Scan for the cell matching the given text and deliver its [X, Y] coordinate at center. 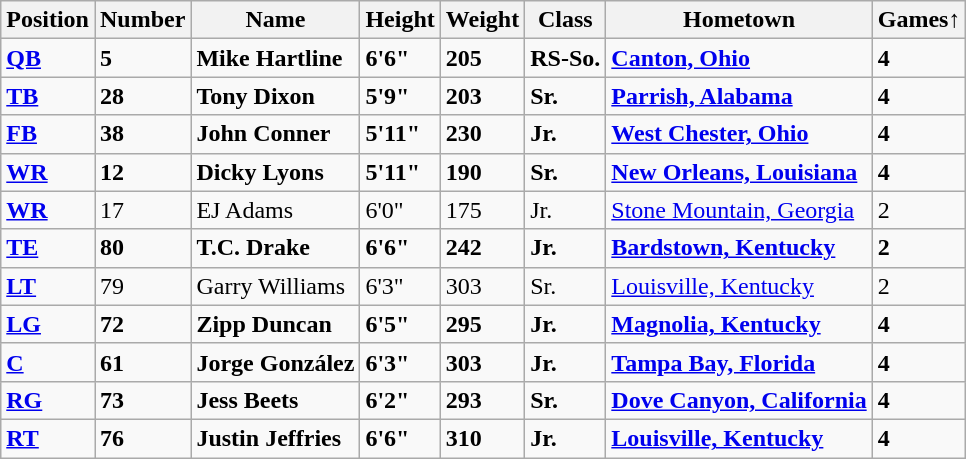
Name [276, 20]
295 [482, 324]
RS-So. [566, 58]
Parrish, Alabama [739, 96]
190 [482, 172]
73 [142, 400]
Mike Hartline [276, 58]
Hometown [739, 20]
Dicky Lyons [276, 172]
38 [142, 134]
RT [48, 438]
6'0" [400, 210]
Jorge González [276, 362]
LG [48, 324]
Tampa Bay, Florida [739, 362]
TB [48, 96]
79 [142, 286]
Games↑ [919, 20]
FB [48, 134]
Number [142, 20]
Height [400, 20]
C [48, 362]
QB [48, 58]
Zipp Duncan [276, 324]
12 [142, 172]
EJ Adams [276, 210]
T.C. Drake [276, 248]
Canton, Ohio [739, 58]
175 [482, 210]
5 [142, 58]
Position [48, 20]
New Orleans, Louisiana [739, 172]
TE [48, 248]
6'2" [400, 400]
76 [142, 438]
West Chester, Ohio [739, 134]
5'9" [400, 96]
Tony Dixon [276, 96]
Class [566, 20]
Weight [482, 20]
205 [482, 58]
Jess Beets [276, 400]
242 [482, 248]
28 [142, 96]
293 [482, 400]
203 [482, 96]
61 [142, 362]
Dove Canyon, California [739, 400]
230 [482, 134]
Justin Jeffries [276, 438]
Garry Williams [276, 286]
Magnolia, Kentucky [739, 324]
72 [142, 324]
6'5" [400, 324]
80 [142, 248]
LT [48, 286]
17 [142, 210]
310 [482, 438]
John Conner [276, 134]
Bardstown, Kentucky [739, 248]
Stone Mountain, Georgia [739, 210]
RG [48, 400]
